Pinpoint the cell where the given text exists, returning its (x, y) midpoint coordinate. 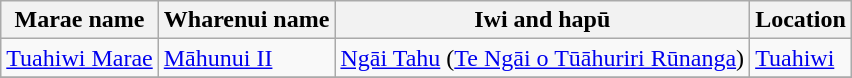
Location (801, 20)
Iwi and hapū (542, 20)
Tuahiwi (801, 58)
Wharenui name (246, 20)
Marae name (80, 20)
Ngāi Tahu (Te Ngāi o Tūāhuriri Rūnanga) (542, 58)
Tuahiwi Marae (80, 58)
Māhunui II (246, 58)
